For the text-containing cell, return its midpoint in (x, y) coordinate format. 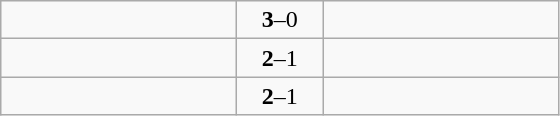
3–0 (280, 20)
